Search for the cell housing the specified text and yield its [X, Y] center coordinate. 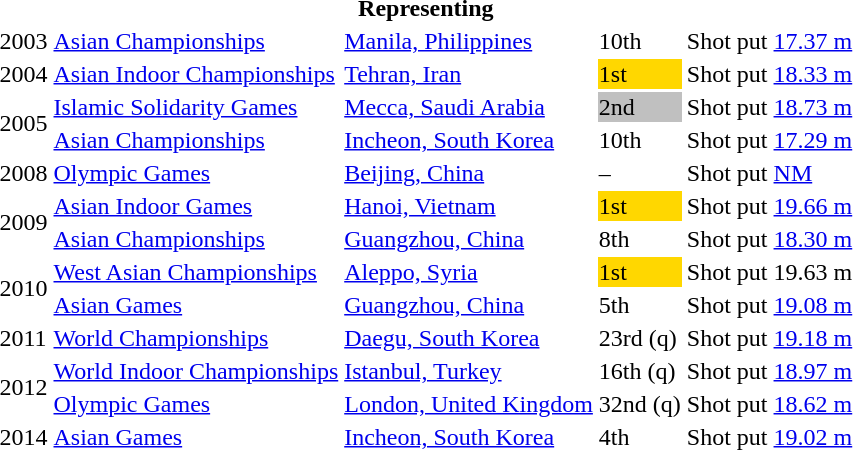
2nd [640, 107]
Islamic Solidarity Games [196, 107]
23rd (q) [640, 338]
Aleppo, Syria [469, 272]
Istanbul, Turkey [469, 371]
5th [640, 305]
Beijing, China [469, 173]
Tehran, Iran [469, 74]
Manila, Philippines [469, 41]
Asian Indoor Championships [196, 74]
London, United Kingdom [469, 404]
Asian Games [196, 305]
– [640, 173]
Mecca, Saudi Arabia [469, 107]
16th (q) [640, 371]
West Asian Championships [196, 272]
Incheon, South Korea [469, 140]
World Indoor Championships [196, 371]
Asian Indoor Games [196, 206]
Hanoi, Vietnam [469, 206]
8th [640, 239]
Daegu, South Korea [469, 338]
World Championships [196, 338]
32nd (q) [640, 404]
